Detect which cell encompasses the target text, then output its (X, Y) center coordinate. 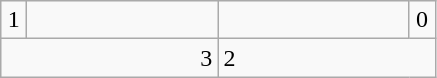
0 (422, 20)
2 (326, 58)
1 (14, 20)
3 (110, 58)
